Find where the given text appears and provide that cell's center as [x, y] coordinate. 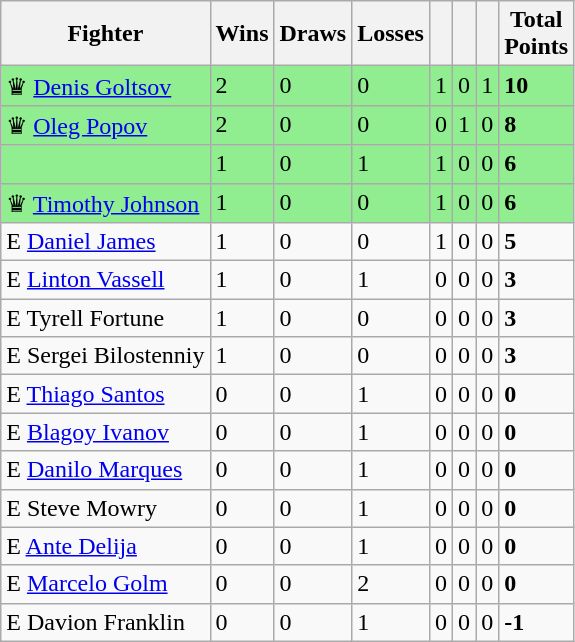
Fighter [106, 34]
♛ Denis Goltsov [106, 86]
E Blagoy Ivanov [106, 432]
E Davion Franklin [106, 622]
Losses [391, 34]
E Tyrell Fortune [106, 318]
Wins [242, 34]
E Sergei Bilostenniy [106, 356]
E Thiago Santos [106, 394]
E Linton Vassell [106, 280]
Total Points [536, 34]
E Danilo Marques [106, 470]
5 [536, 242]
Draws [313, 34]
♛ Oleg Popov [106, 125]
8 [536, 125]
♛ Timothy Johnson [106, 203]
E Steve Mowry [106, 508]
10 [536, 86]
E Marcelo Golm [106, 584]
E Ante Delija [106, 546]
E Daniel James [106, 242]
-1 [536, 622]
